Detect which cell encompasses the target text, then output its (X, Y) center coordinate. 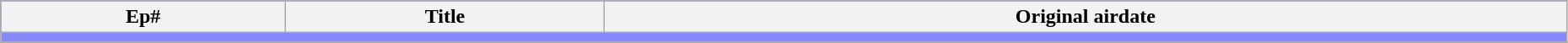
Ep# (143, 17)
Title (445, 17)
Original airdate (1085, 17)
